Detect which cell encompasses the target text, then output its [x, y] center coordinate. 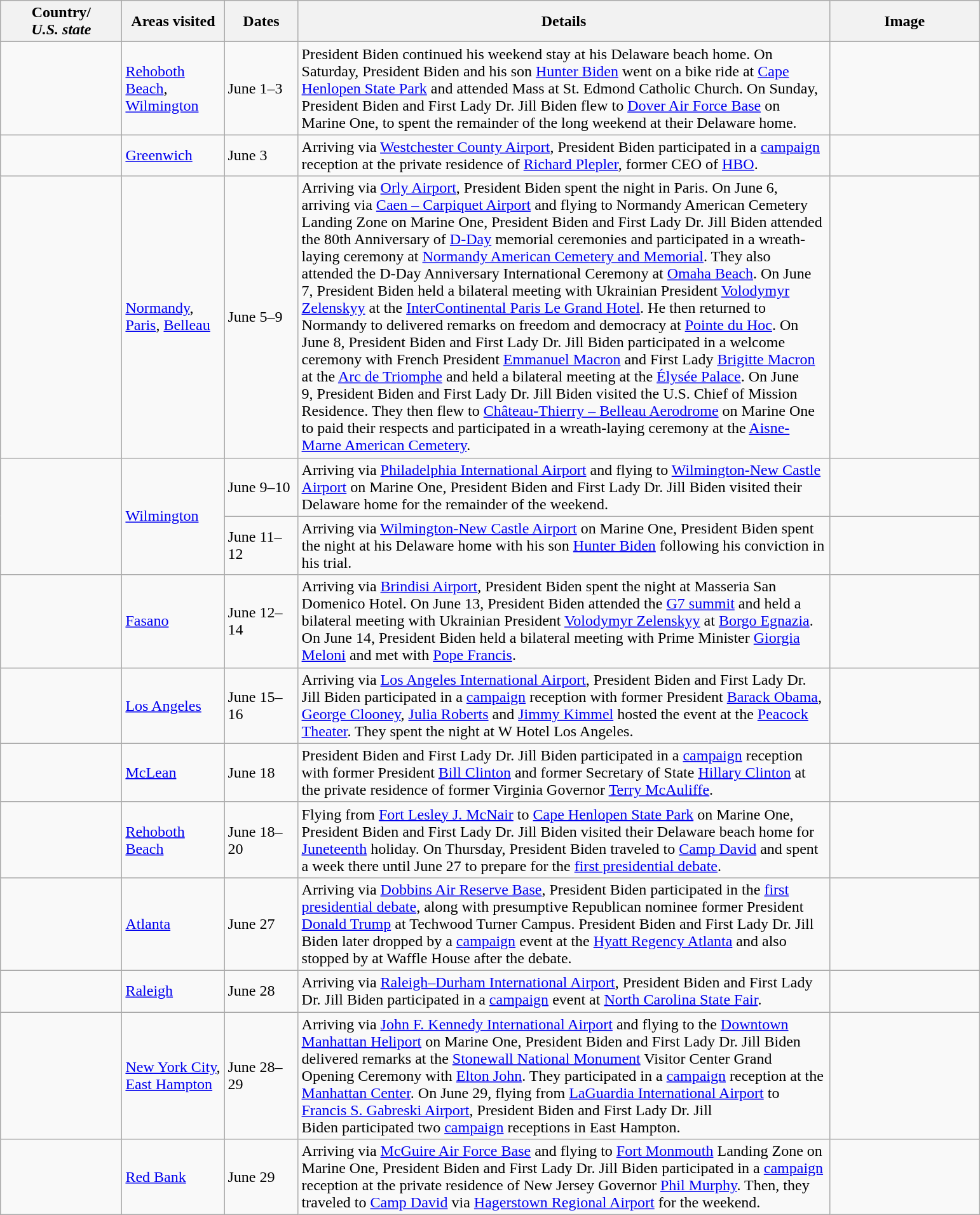
Raleigh [173, 991]
June 27 [261, 924]
June 9–10 [261, 487]
Details [564, 22]
June 28 [261, 991]
June 3 [261, 155]
June 5–9 [261, 317]
Greenwich [173, 155]
June 11–12 [261, 546]
June 18–20 [261, 839]
Dates [261, 22]
Wilmington [173, 516]
New York City, East Hampton [173, 1076]
McLean [173, 772]
Rehoboth Beach, Wilmington [173, 88]
June 15–16 [261, 706]
Atlanta [173, 924]
Los Angeles [173, 706]
June 29 [261, 1177]
Areas visited [173, 22]
Rehoboth Beach [173, 839]
June 1–3 [261, 88]
June 18 [261, 772]
Country/U.S. state [61, 22]
Image [904, 22]
Fasano [173, 621]
June 28–29 [261, 1076]
Normandy, Paris, Belleau [173, 317]
Red Bank [173, 1177]
June 12–14 [261, 621]
